Locate the cell with the specified text and output its (x, y) center coordinate. 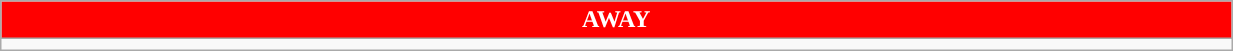
AWAY (616, 20)
